Detect which cell encompasses the target text, then output its [X, Y] center coordinate. 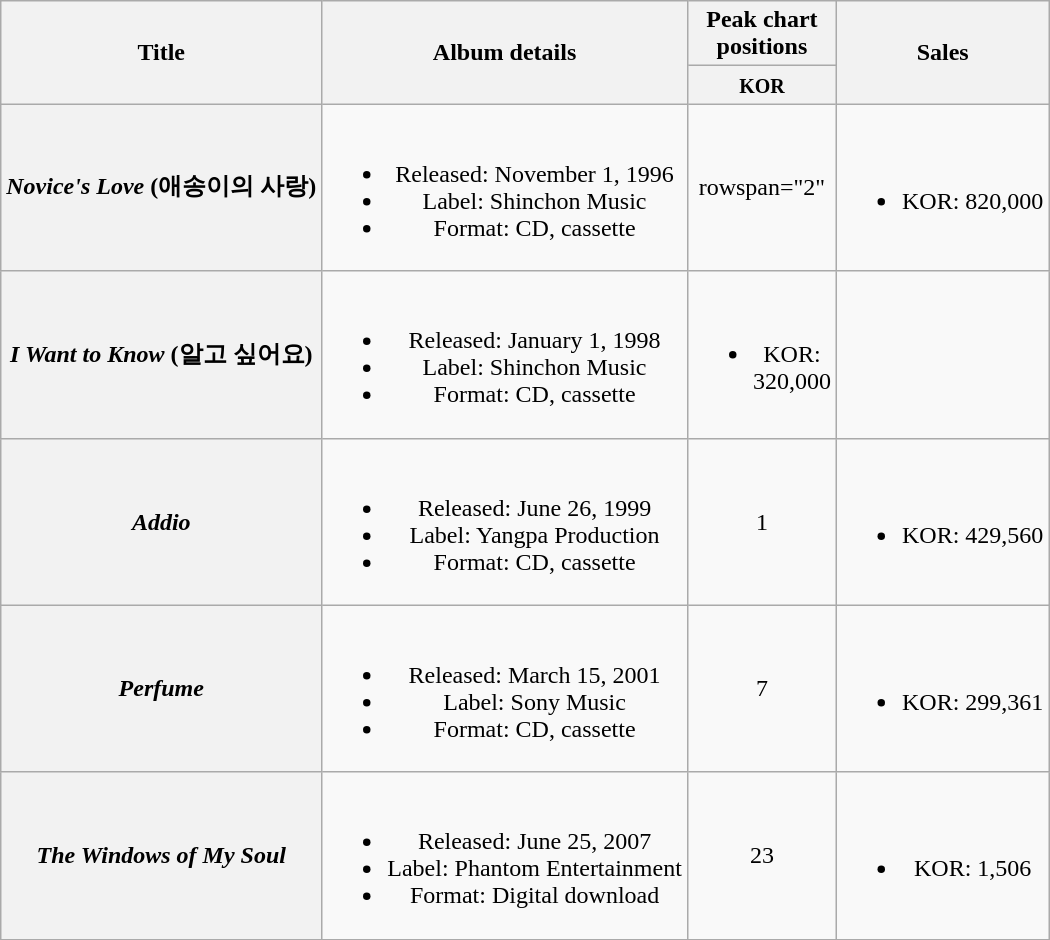
KOR: 820,000 [942, 188]
The Windows of My Soul [162, 856]
Released: June 26, 1999Label: Yangpa ProductionFormat: CD, cassette [505, 522]
Released: March 15, 2001Label: Sony MusicFormat: CD, cassette [505, 688]
Novice's Love (애송이의 사랑) [162, 188]
23 [762, 856]
rowspan="2" [762, 188]
Peak chart positions [762, 34]
Title [162, 52]
KOR: 429,560 [942, 522]
I Want to Know (알고 싶어요) [162, 354]
KOR: 299,361 [942, 688]
Released: November 1, 1996Label: Shinchon MusicFormat: CD, cassette [505, 188]
Perfume [162, 688]
Released: June 25, 2007Label: Phantom EntertainmentFormat: Digital download [505, 856]
KOR: 1,506 [942, 856]
7 [762, 688]
Sales [942, 52]
Album details [505, 52]
1 [762, 522]
Released: January 1, 1998Label: Shinchon MusicFormat: CD, cassette [505, 354]
KOR [762, 85]
Addio [162, 522]
KOR: 320,000 [762, 354]
